Capture the cell that displays the provided text and extract its (X, Y) central coordinate. 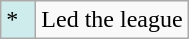
* (18, 20)
Led the league (112, 20)
